Return the (x, y) coordinate for the center point of the cell that contains the specified text.  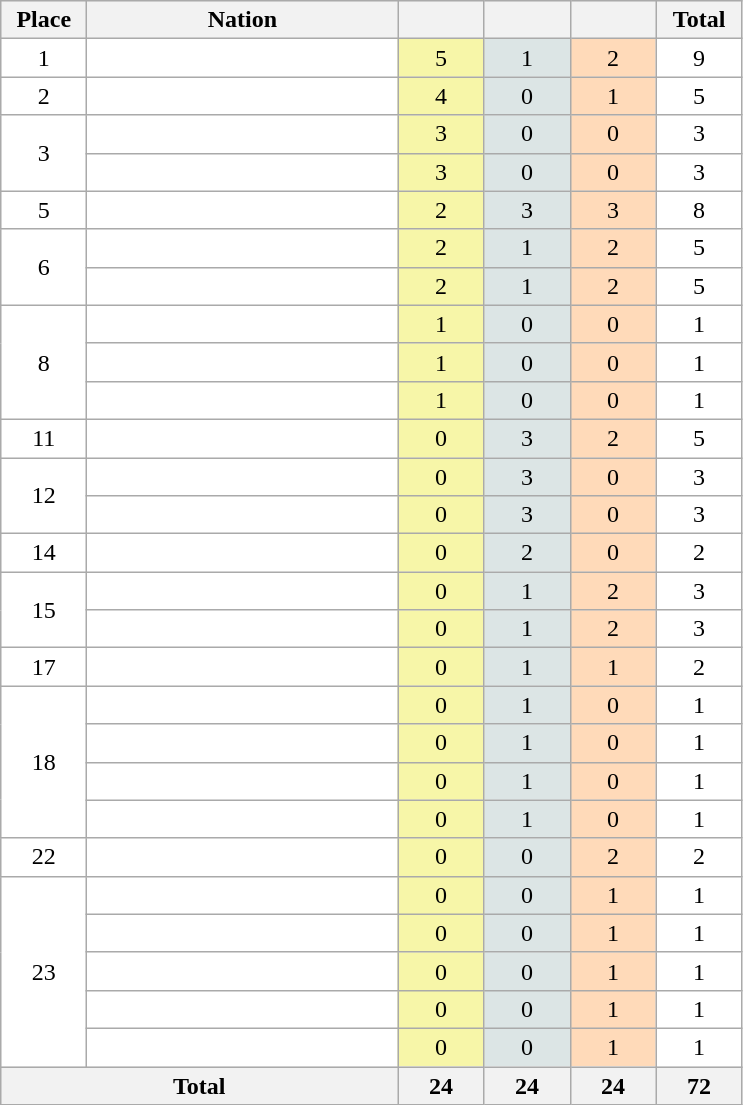
72 (699, 1085)
22 (44, 857)
4 (441, 96)
15 (44, 610)
6 (44, 267)
18 (44, 762)
Place (44, 20)
23 (44, 971)
12 (44, 496)
14 (44, 553)
11 (44, 438)
Nation (242, 20)
9 (699, 58)
17 (44, 667)
